Pinpoint the cell where the given text exists, returning its (X, Y) midpoint coordinate. 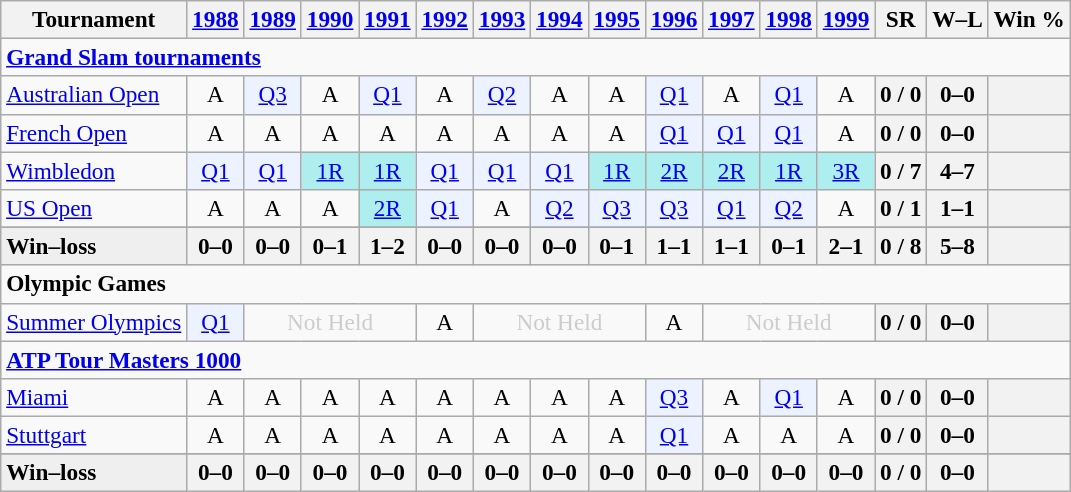
1991 (388, 19)
0 / 7 (901, 170)
3R (846, 170)
4–7 (958, 170)
US Open (94, 208)
5–8 (958, 246)
Win % (1029, 19)
1993 (502, 19)
Wimbledon (94, 170)
1990 (330, 19)
2–1 (846, 246)
Tournament (94, 19)
0 / 8 (901, 246)
Miami (94, 397)
1994 (560, 19)
1989 (272, 19)
1998 (788, 19)
Stuttgart (94, 435)
1995 (616, 19)
1999 (846, 19)
1–2 (388, 246)
SR (901, 19)
French Open (94, 133)
Grand Slam tournaments (536, 57)
Australian Open (94, 95)
1992 (444, 19)
W–L (958, 19)
0 / 1 (901, 208)
ATP Tour Masters 1000 (536, 359)
Olympic Games (536, 284)
Summer Olympics (94, 322)
1988 (216, 19)
1996 (674, 19)
1997 (732, 19)
